Output the (X, Y) coordinate of the center of the cell containing the given text.  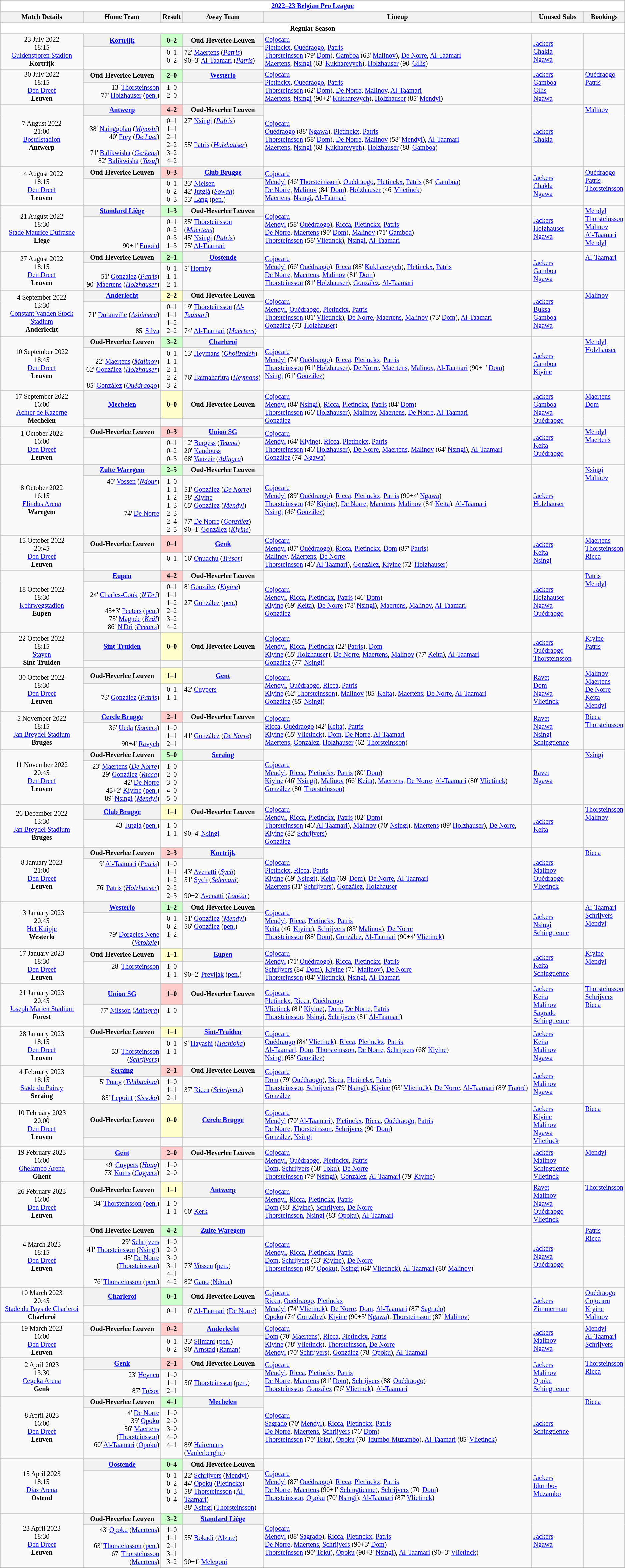
JackersSchingtienne (558, 1427)
JackersHolzhauserNgawaOuédraogo (558, 601)
9' Al-Taamari (Patris)76' Patris (Holzhauser) (122, 880)
JackersKeitaMalinovNgawa (558, 1045)
JackersNgawaOuédraogo (558, 1256)
2 April 202313:30Cegeka ArenaGenk (42, 1377)
4 March 202318:15Den DreefLeuven (42, 1256)
JackersMalinovSchingtienneVlietinck (558, 1164)
8 January 202321:00Den DreefLeuven (42, 874)
CojocaruRicca, Ouédraogo (42' Keita), PatrisKiyine (65' Vlietinck), Dom, De Norre, Al-TaamariMaertens, González, Holzhauser (62' Thorsteinsson) (398, 730)
23' Maertens (De Norre)29' González (Ricca)42' De Norre45+2' Kiyine (pen.)89' Nsingi (Mendyl) (122, 782)
Nsingi (604, 777)
Regular Season (313, 28)
0–11–11–22–23–24–2 (172, 607)
4' De Norre39' Opoku56' Maertens (Thorsteinsson)60' Al-Taamari (Opoku) (122, 1433)
73' Vossen (pen.)82' Gano (Ndour) (223, 1262)
RavetDomNgawaVlietinck (558, 689)
17 September 202216:00Achter de KazerneMechelen (42, 408)
11 November 202220:45Den DreefLeuven (42, 777)
1–01–12–13–13–2 (172, 1546)
Result (172, 17)
Patris Mendyl (604, 601)
CojocaruMendyl (70' Al-Taamari), Pletinckx, Ricca, Ouédraogo, PatrisDe Norre, Thorsteinsson, Schrijvers (90' Dom)González, Nsingi (398, 1125)
Home Team (122, 17)
89' Hairemans (Vanlerberghe) (223, 1433)
Malinov Maertens De Norre Keita Mendyl (604, 689)
JackersOuédraogoThorsteinsson (558, 650)
JackersMalinovOpokuSchingtienne (558, 1377)
36' Ueda (Somers)90+4' Ravych (122, 736)
26 February 202316:00Den DreefLeuven (42, 1203)
33' Nielsen42' Jutglà (Sowah)53' Lang (pen.) (223, 192)
22 October 202218:15StayenSint-Truiden (42, 650)
JackersKeita (558, 826)
5–0 (172, 755)
Mendyl Maertens (604, 445)
90+4' Nsingi (223, 833)
17 January 202318:30Den DreefLeuven (42, 966)
19 March 202316:00Den DreefLeuven (42, 1340)
JackersNsingiSchingtienne (558, 925)
1–01–11–21–32–32–42–5 (172, 505)
9' Hayashi (Hashioka) (223, 1051)
CojocaruMendyl, Ricca, Pletinckx, Patris (46' Dom)Kiyine (69' Keita), De Norre (78' Nsingi), Maertens, Malinov, Al-TaamariGonzález (398, 601)
JackersGamboaNgawaOuédraogo (558, 408)
30 October 202218:30Den DreefLeuven (42, 689)
Thorsteinsson (604, 1203)
Ouédraogo Patris Thorsteinsson (604, 186)
26 December 202213:30Jan Breydel StadiumBruges (42, 826)
RavetMalinovNgawaOuédraogoVlietinck (558, 1203)
51' González (De Norre)58' Kiyine65' González (Mendyl)77' De Norre (González)90+1' González (Kiyine) (223, 505)
JackersNgawa (558, 1540)
Mendyl Al-Taamari Schrijvers (604, 1340)
JackersIdumbo-Muzambo (558, 1486)
24' Charles-Cook (N'Dri)45+3' Peeters (pen.)75' Magnée (Král)86' N'Dri (Peeters) (122, 607)
4–1 (172, 1402)
28 January 202318:15Den DreefLeuven (42, 1045)
40' Vossen (Ndour)74' De Norre (122, 505)
21 January 202320:45Joseph Marien StadiumForest (42, 1005)
29' Schrijvers41' Thorsteinsson (Nsingi)45' De Norre (Thorsteinsson)76' Thorsteinsson (pen.) (122, 1262)
53' Thorsteinsson (Schrijvers) (122, 1051)
JackersKeitaOuédraogo (558, 445)
35' Thorsteinsson (Maertens)45' Nsingi (Patris)75' Al-Taamari (223, 234)
5 November 202218:15Jan Breydel StadiumBruges (42, 730)
Thorsteinsson Malinov (604, 826)
CojocaruMendyl, Ouédraogo, Pletinckx, PatrisThorsteinsson (81' Vlietinck), De Norre, Maertens, Malinov (73' Dom), Al-TaamariGonzález (73' Holzhauser) (398, 313)
1–2 (172, 907)
37' Ricca (Schrijvers) (223, 1090)
19 February 202316:00Ghelamco ArenaGhent (42, 1164)
JackersMalinovOuédraogoVlietinck (558, 874)
41' González (De Norre) (223, 736)
RavetNgawa (558, 777)
22' Schrijvers (Mendyl)44' Opoku (Pletinckx)58' Thorsteinsson (Al-Taamari)88' Nsingi (Thorsteinsson) (223, 1492)
30 July 202218:15Den DreefLeuven (42, 87)
Bookings (604, 17)
Ouédraogo Cojocaru Kiyine Malinov (604, 1305)
CojocaruPletinckx, Ricca, PatrisKiyine (69' Nsingi), Keita (69' Dom), De Norre, Al-TaamariMaertens (31' Schrijvers), González, Holzhauser (398, 874)
2022–23 Belgian Pro League (313, 6)
5' Poaty (Tshibuabua)85' Lepoint (Sissoko) (122, 1090)
Patris Ricca (604, 1256)
Maertens Thorsteinsson Ricca (604, 553)
90+1' Emond (122, 234)
19' Thorsteinsson (Al-Taamari)74' Al-Taamari (Maertens) (223, 319)
JackersZimmerman (558, 1305)
CojocaruPletinckx, Ricca, OuédraogoVlietinck (81' Kiyine), Dom, De Norre, PatrisThorsteinsson, Nsingi, Schrijvers (81' Al-Taamari) (398, 1005)
43' Jutglà (pen.) (122, 833)
13' Thorsteinsson77' Holzhauser (pen.) (122, 93)
2–2 (172, 296)
CojocaruMendyl, Ouédraogo, Pletinckx, PatrisDom, Schrijvers (68' Toku), De NorreThorsteinsson (79' Nsingi), González, Al-Taamari (79' Kiyine) (398, 1164)
34' Thorsteinsson (pen.) (122, 1211)
33' Slimani (pen.)90' Arnstad (Raman) (223, 1347)
Unused Subs (558, 17)
8' González (Kiyine)27' González (pen.) (223, 607)
CojocaruMendyl, Ricca, Pletinckx, PatrisDe Norre, Maertens (81' Dom), Schrijvers (88' Ouédraogo)Thorsteinsson, González (76' Vlietinck), Al-Taamari (398, 1377)
10 February 202320:00Den DreefLeuven (42, 1125)
RavetNgawaNsingiSchingtienne (558, 730)
JackersKiyineMalinovNgawaVlietinck (558, 1125)
71' Duranville (Ashimeru)85' Silva (122, 319)
8 April 202316:00Den DreefLeuven (42, 1427)
27 August 202218:15Den DreefLeuven (42, 271)
0–10–20–30–4 (172, 1492)
4 September 202213:30Constant Vanden Stock StadiumAnderlecht (42, 313)
JackersChakla (558, 135)
2–5 (172, 470)
43' Opoku (Maertens)63' Thorsteinsson (pen.)67' Thorsteinsson (Maertens) (122, 1546)
10 March 202320:45Stade du Pays de CharleroiCharleroi (42, 1305)
1–02–03–04–05–0 (172, 782)
23' Heynen87' Trésor (122, 1383)
10 September 202218:45Den DreefLeuven (42, 363)
CojocaruMendyl, Ouédraogo, Ricca, PatrisKiyine (62' Thorsteinsson), Malinov (85' Keita), Maertens, De Norre, Al-TaamariGonzález (85' Nsingi) (398, 689)
Mendyl Holzhauser (604, 363)
0–11–12–12–23–24–2 (172, 141)
18 October 202218:30KehrwegstadionEupen (42, 601)
55' Bokadi (Alzate)90+1' Melegoni (223, 1546)
0–11–11–22–2 (172, 319)
15 April 202318:15Diaz ArenaOstend (42, 1486)
28' Thorsteinsson (122, 972)
77' Nilsson (Adingra) (122, 1015)
Away Team (223, 17)
22' Maertens (Malinov)62' González (Holzhauser)85' González (Ouédraogo) (122, 369)
0–10–21–2 (172, 930)
Ricca Thorsteinsson (604, 730)
1 October 202216:00Den DreefLeuven (42, 445)
JackersGamboaKiyine (558, 363)
Ouédraogo Patris (604, 87)
23 July 202218:15Guldensporen StadionKortrijk (42, 51)
Nsingi Malinov (604, 499)
Kiyine Mendyl (604, 966)
JackersGamboaGilisNgawa (558, 87)
23 April 202318:30Den DreefLeuven (42, 1540)
JackersKeitaNsingi (558, 553)
0–4 (172, 1464)
Mendyl Thorsteinsson Malinov Al-Taamari Mendyl (604, 228)
42' Cuypers (223, 697)
51' González (Mendyl)56' González (pen.) (223, 930)
73' González (Patris) (122, 697)
56' Thorsteinsson (pen.) (223, 1383)
CojocaruMendyl (84' Nsingi), Ricca, Pletinckx, Patris (84' Dom)Thorsteinsson (66' Holzhauser), Malinov, Maertens, De Norre, Al-TaamariGonzález (398, 408)
16' Al-Taamari (De Norre) (223, 1314)
1–3 (172, 211)
JackersHolzhauser (558, 499)
21 August 202218:30Stade Maurice DufrasneLiège (42, 228)
1–02–03–03–14–14–2 (172, 1262)
Maertens Dom (604, 408)
JackersKeitaSchingtienne (558, 966)
Thorsteinsson Schrijvers Ricca (604, 1005)
Al-Taamari (604, 271)
Thorsteinsson Ricca (604, 1377)
7 August 202221:00BosuilstadionAntwerp (42, 135)
79' Dorgeles Nene (Vetokele) (122, 930)
4 February 202318:15Stade du PairaySeraing (42, 1084)
0–11–12–12–23–2 (172, 369)
0–11–12–1 (172, 276)
15 October 202220:45Den DreefLeuven (42, 553)
Al-Taamari Schrijvers Mendyl (604, 925)
38' Nainggolan (Miyoshi)40' Frey (De Laet)71' Balikwisha (Gerkens)82' Balikwisha (Yusuf) (122, 141)
1–02–03–04–04–1 (172, 1433)
13' Heymans (Gholizadeh)76' Ilaimaharitra (Heymans) (223, 369)
JackersHolzhauserNgawa (558, 228)
JackersGamboaNgawa (558, 271)
CojocaruMendyl, Ricca, Pletinckx (22' Patris), DomKiyine (65' Holzhauser), De Norre, Maertens, Malinov (77' Keita), Al-TaamariGonzález (77' Nsingi) (398, 650)
12' Burgess (Teuma)20' Kandouss68' Vanzeir (Adingra) (223, 451)
72' Maertens (Patris)90+3' Al-Taamari (Patris) (223, 58)
8 October 202216:15Elindus ArenaWaregem (42, 499)
14 August 202218:15Den DreefLeuven (42, 186)
1–01–11–22–22–3 (172, 880)
2–3 (172, 853)
CojocaruOuédraogo (84' Vlietinck), Ricca, Pletinckx, PatrisAl-Taamari, Dom, Thorsteinsson, De Norre, Schrijvers (68' Kiyine)Nsingi (68' González) (398, 1045)
5' Hornby (223, 276)
60' Kerk (223, 1211)
Mendyl (604, 1164)
CojocaruMendyl, Ricca, Pletinckx, PatrisDom (83' Kiyine), Schrijvers, De NorreThorsteinsson, Nsingi (83' Opoku), Al-Taamari (398, 1203)
27' Nsingi (Patris)55' Patris (Holzhauser) (223, 141)
0–10–20–31–3 (172, 234)
JackersBuksaGamboaNgawa (558, 313)
43' Avenatti (Sych)51' Sych (Selemani)90+2' Avenatti (Lončar) (223, 880)
Kiyine Patris (604, 650)
13 January 202320:45Het KuipjeWesterlo (42, 925)
51' González (Patris)90' Maertens (Holzhauser) (122, 276)
JackersKeitaMalinovSagradoSchingtienne (558, 1005)
49' Cuypers (Hong)73' Kums (Cuypers) (122, 1171)
90+2' Prevljak (pen.) (223, 972)
Match Details (42, 17)
16' Onuachu (Trésor) (223, 561)
Lineup (398, 17)
